Return the (x, y) coordinate for the center point of the cell that contains the specified text.  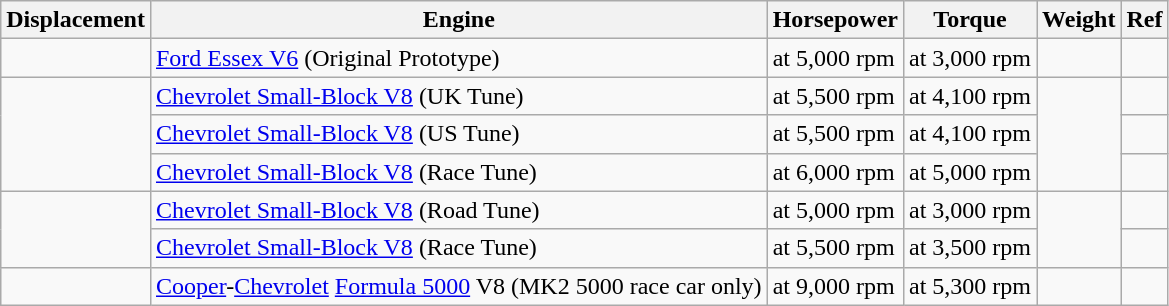
Chevrolet Small-Block V8 (Road Tune) (458, 210)
at 3,500 rpm (970, 248)
at 5,300 rpm (970, 286)
Chevrolet Small-Block V8 (UK Tune) (458, 96)
at 9,000 rpm (835, 286)
Weight (1079, 20)
Ref (1144, 20)
at 6,000 rpm (835, 172)
Torque (970, 20)
Chevrolet Small-Block V8 (US Tune) (458, 134)
Cooper-Chevrolet Formula 5000 V8 (MK2 5000 race car only) (458, 286)
Engine (458, 20)
Ford Essex V6 (Original Prototype) (458, 58)
Displacement (76, 20)
Horsepower (835, 20)
